Locate the cell with the specified text and output its (x, y) center coordinate. 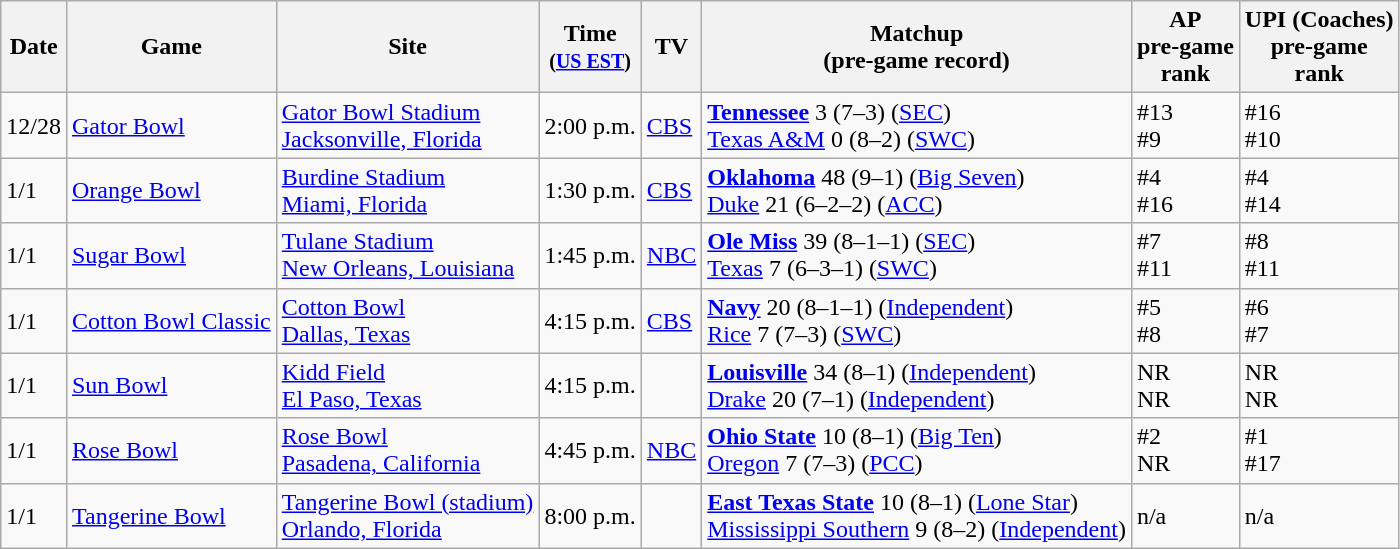
2:00 p.m. (590, 126)
#5#8 (1185, 320)
Rose Bowl (171, 450)
Sugar Bowl (171, 256)
12/28 (34, 126)
Tangerine Bowl (171, 516)
#8#11 (1319, 256)
#16#10 (1319, 126)
1:45 p.m. (590, 256)
#6#7 (1319, 320)
Rose Bowl Pasadena, California (408, 450)
Oklahoma 48 (9–1) (Big Seven)Duke 21 (6–2–2) (ACC) (917, 190)
Cotton Bowl Dallas, Texas (408, 320)
Navy 20 (8–1–1) (Independent)Rice 7 (7–3) (SWC) (917, 320)
Sun Bowl (171, 386)
8:00 p.m. (590, 516)
#1#17 (1319, 450)
Orange Bowl (171, 190)
Kidd Field El Paso, Texas (408, 386)
UPI (Coaches)pre-gamerank (1319, 47)
#13#9 (1185, 126)
Tulane Stadium New Orleans, Louisiana (408, 256)
#4#16 (1185, 190)
Tangerine Bowl (stadium) Orlando, Florida (408, 516)
Site (408, 47)
#4#14 (1319, 190)
Time(US EST) (590, 47)
East Texas State 10 (8–1) (Lone Star)Mississippi Southern 9 (8–2) (Independent) (917, 516)
TV (671, 47)
Gator Bowl Stadium Jacksonville, Florida (408, 126)
Matchup(pre-game record) (917, 47)
Burdine Stadium Miami, Florida (408, 190)
Tennessee 3 (7–3) (SEC)Texas A&M 0 (8–2) (SWC) (917, 126)
Louisville 34 (8–1) (Independent)Drake 20 (7–1) (Independent) (917, 386)
Ohio State 10 (8–1) (Big Ten)Oregon 7 (7–3) (PCC) (917, 450)
1:30 p.m. (590, 190)
4:45 p.m. (590, 450)
#2NR (1185, 450)
Date (34, 47)
Ole Miss 39 (8–1–1) (SEC)Texas 7 (6–3–1) (SWC) (917, 256)
Cotton Bowl Classic (171, 320)
Game (171, 47)
#7#11 (1185, 256)
APpre-gamerank (1185, 47)
Gator Bowl (171, 126)
